Provide the (X, Y) coordinate of the cell's center where the given text is located.  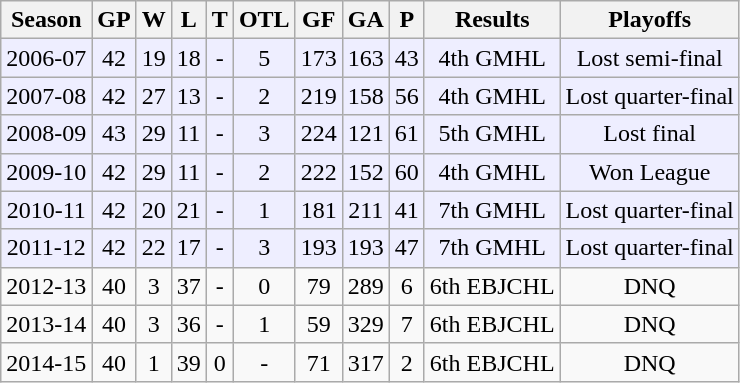
224 (318, 134)
41 (406, 210)
2006-07 (46, 58)
OTL (264, 20)
2008-09 (46, 134)
71 (318, 362)
GP (114, 20)
152 (366, 172)
L (188, 20)
47 (406, 248)
2009-10 (46, 172)
79 (318, 286)
2014-15 (46, 362)
5th GMHL (492, 134)
61 (406, 134)
173 (318, 58)
121 (366, 134)
Lost final (650, 134)
2010-11 (46, 210)
20 (154, 210)
Results (492, 20)
17 (188, 248)
W (154, 20)
7 (406, 324)
2013-14 (46, 324)
T (220, 20)
Playoffs (650, 20)
GA (366, 20)
2012-13 (46, 286)
22 (154, 248)
163 (366, 58)
5 (264, 58)
329 (366, 324)
60 (406, 172)
2007-08 (46, 96)
181 (318, 210)
19 (154, 58)
27 (154, 96)
21 (188, 210)
37 (188, 286)
Won League (650, 172)
18 (188, 58)
219 (318, 96)
317 (366, 362)
39 (188, 362)
Season (46, 20)
222 (318, 172)
211 (366, 210)
GF (318, 20)
158 (366, 96)
36 (188, 324)
289 (366, 286)
56 (406, 96)
2011-12 (46, 248)
P (406, 20)
13 (188, 96)
6 (406, 286)
59 (318, 324)
Lost semi-final (650, 58)
